Provide the [x, y] coordinate of the cell's center where the given text is located.  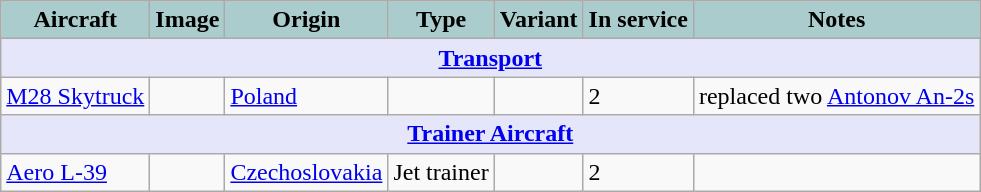
Aero L-39 [76, 172]
In service [638, 20]
Variant [538, 20]
Czechoslovakia [306, 172]
M28 Skytruck [76, 96]
Jet trainer [441, 172]
Aircraft [76, 20]
Trainer Aircraft [490, 134]
Notes [836, 20]
Type [441, 20]
Origin [306, 20]
Transport [490, 58]
Image [188, 20]
replaced two Antonov An-2s [836, 96]
Poland [306, 96]
